Capture the cell that displays the provided text and extract its [X, Y] central coordinate. 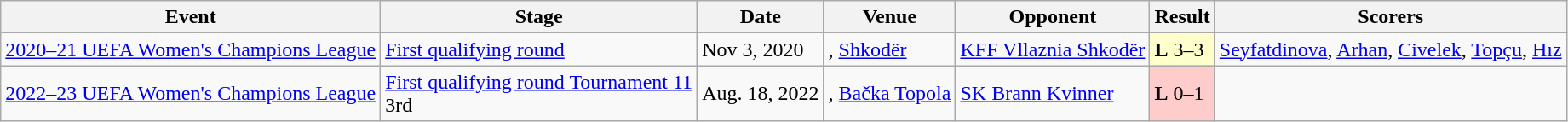
Seyfatdinova, Arhan, Civelek, Topçu, Hız [1390, 49]
Event [191, 17]
First qualifying round Tournament 113rd [539, 94]
Scorers [1390, 17]
L 0–1 [1182, 94]
SK Brann Kvinner [1053, 94]
, Bačka Topola [889, 94]
Venue [889, 17]
Aug. 18, 2022 [761, 94]
, Shkodër [889, 49]
Date [761, 17]
2022–23 UEFA Women's Champions League [191, 94]
KFF Vllaznia Shkodër [1053, 49]
2020–21 UEFA Women's Champions League [191, 49]
Stage [539, 17]
Result [1182, 17]
First qualifying round [539, 49]
L 3–3 [1182, 49]
Opponent [1053, 17]
Nov 3, 2020 [761, 49]
